Determine the (X, Y) coordinate at the center of the cell enclosing the given text.  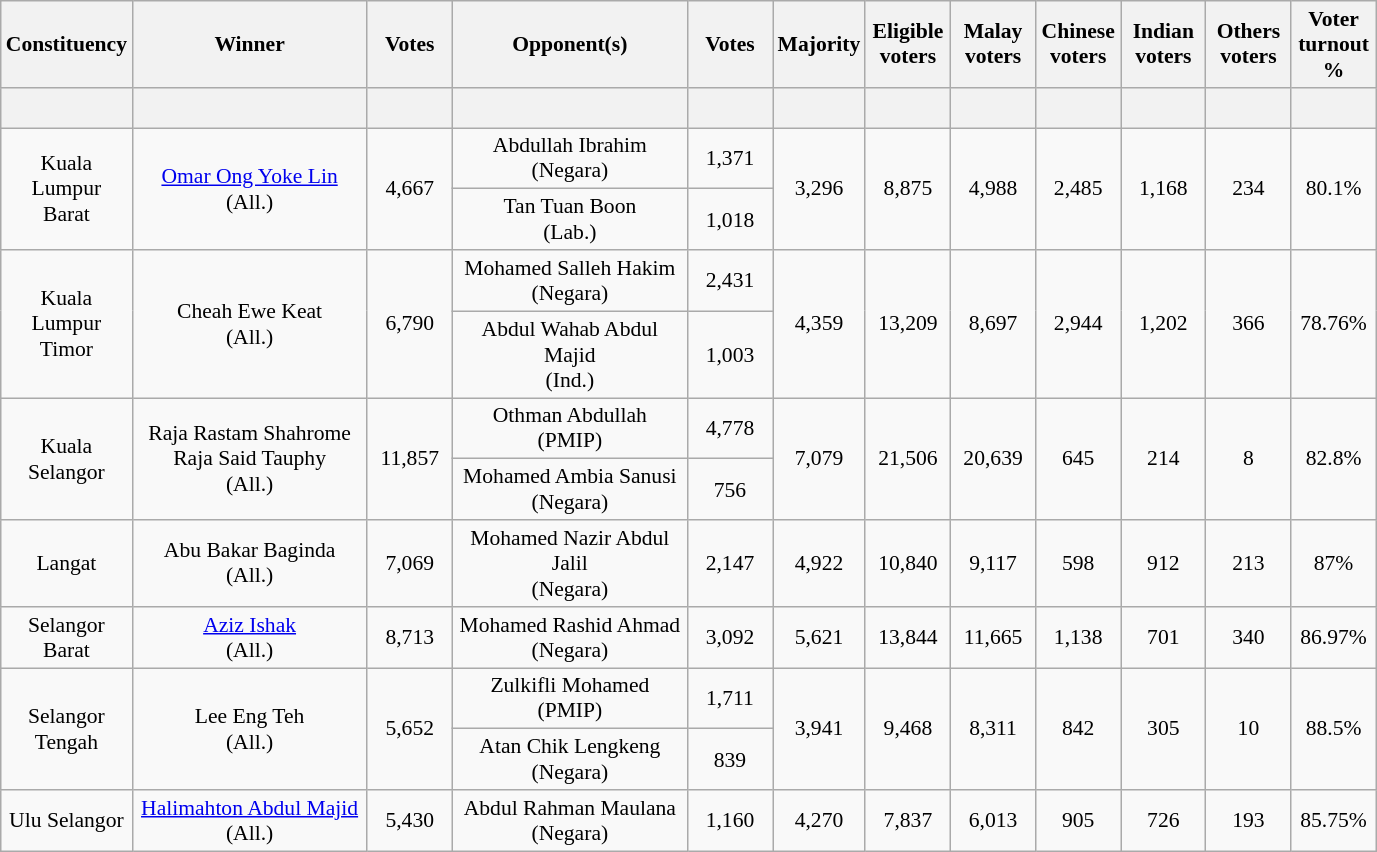
912 (1164, 564)
11,665 (992, 638)
Omar Ong Yoke Lin(All.) (250, 189)
7,069 (410, 564)
10,840 (908, 564)
7,079 (820, 459)
4,359 (820, 324)
Atan Chik Lengkeng(Negara) (570, 760)
Others voters (1248, 44)
Abu Bakar Baginda(All.) (250, 564)
726 (1164, 820)
Mohamed Salleh Hakim(Negara) (570, 280)
4,988 (992, 189)
366 (1248, 324)
82.8% (1334, 459)
340 (1248, 638)
Tan Tuan Boon(Lab.) (570, 220)
8,311 (992, 729)
701 (1164, 638)
9,468 (908, 729)
Kuala Lumpur Barat (66, 189)
1,202 (1164, 324)
756 (730, 490)
1,711 (730, 698)
Raja Rastam Shahrome Raja Said Tauphy(All.) (250, 459)
85.75% (1334, 820)
5,652 (410, 729)
Abdul Rahman Maulana(Negara) (570, 820)
1,160 (730, 820)
193 (1248, 820)
1,018 (730, 220)
13,844 (908, 638)
2,944 (1078, 324)
Abdul Wahab Abdul Majid(Ind.) (570, 354)
4,667 (410, 189)
Mohamed Rashid Ahmad(Negara) (570, 638)
Selangor Tengah (66, 729)
78.76% (1334, 324)
4,922 (820, 564)
8 (1248, 459)
9,117 (992, 564)
Chinese voters (1078, 44)
Opponent(s) (570, 44)
6,790 (410, 324)
5,430 (410, 820)
4,778 (730, 428)
86.97% (1334, 638)
7,837 (908, 820)
Selangor Barat (66, 638)
8,697 (992, 324)
3,941 (820, 729)
2,485 (1078, 189)
Constituency (66, 44)
Langat (66, 564)
Mohamed Ambia Sanusi(Negara) (570, 490)
Voter turnout % (1334, 44)
87% (1334, 564)
1,003 (730, 354)
Othman Abdullah(PMIP) (570, 428)
Ulu Selangor (66, 820)
598 (1078, 564)
20,639 (992, 459)
213 (1248, 564)
Eligible voters (908, 44)
Malay voters (992, 44)
3,296 (820, 189)
Winner (250, 44)
Lee Eng Teh(All.) (250, 729)
842 (1078, 729)
Halimahton Abdul Majid(All.) (250, 820)
1,371 (730, 158)
Indian voters (1164, 44)
1,138 (1078, 638)
5,621 (820, 638)
6,013 (992, 820)
13,209 (908, 324)
4,270 (820, 820)
21,506 (908, 459)
3,092 (730, 638)
Majority (820, 44)
8,713 (410, 638)
Abdullah Ibrahim(Negara) (570, 158)
Cheah Ewe Keat(All.) (250, 324)
Kuala Lumpur Timor (66, 324)
2,147 (730, 564)
839 (730, 760)
10 (1248, 729)
11,857 (410, 459)
Aziz Ishak(All.) (250, 638)
214 (1164, 459)
2,431 (730, 280)
645 (1078, 459)
Zulkifli Mohamed(PMIP) (570, 698)
88.5% (1334, 729)
305 (1164, 729)
905 (1078, 820)
234 (1248, 189)
Mohamed Nazir Abdul Jalil(Negara) (570, 564)
1,168 (1164, 189)
Kuala Selangor (66, 459)
80.1% (1334, 189)
8,875 (908, 189)
